Scan for the cell matching the given text and deliver its [x, y] coordinate at center. 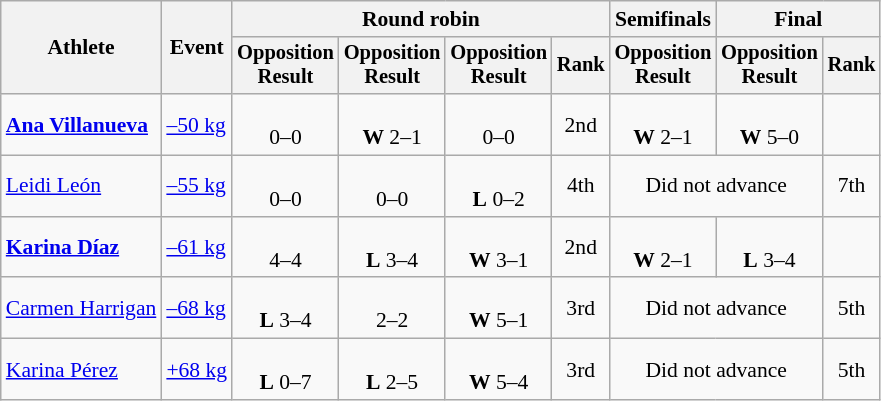
Final [798, 19]
Round robin [420, 19]
–55 kg [196, 186]
+68 kg [196, 370]
Athlete [82, 48]
Leidi León [82, 186]
–68 kg [196, 308]
Semifinals [664, 19]
Carmen Harrigan [82, 308]
L 0–7 [286, 370]
W 3–1 [498, 248]
W 5–0 [770, 124]
7th [852, 186]
Event [196, 48]
2–2 [392, 308]
W 5–4 [498, 370]
Karina Pérez [82, 370]
–61 kg [196, 248]
W 5–1 [498, 308]
Ana Villanueva [82, 124]
L 0–2 [498, 186]
4–4 [286, 248]
L 2–5 [392, 370]
–50 kg [196, 124]
4th [581, 186]
Karina Díaz [82, 248]
